Identify which cell holds the provided text, then report its [X, Y] central coordinate. 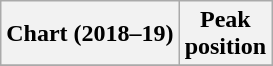
Peak position [225, 34]
Chart (2018–19) [90, 34]
